Locate the cell with the specified text and output its (X, Y) center coordinate. 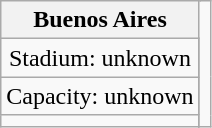
Stadium: unknown (100, 58)
Capacity: unknown (100, 96)
Buenos Aires (100, 20)
